Output the [X, Y] coordinate of the center of the cell containing the given text.  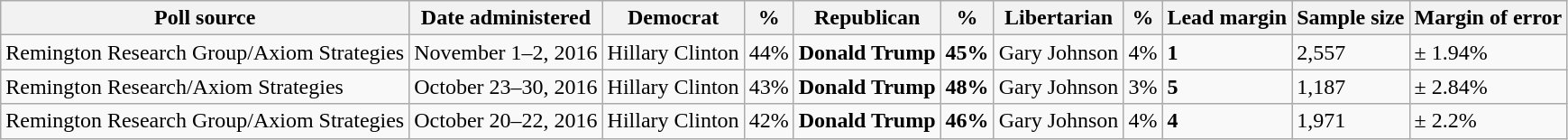
43% [768, 87]
October 20–22, 2016 [506, 121]
Poll source [206, 18]
1 [1227, 52]
1,187 [1351, 87]
4 [1227, 121]
5 [1227, 87]
Republican [867, 18]
November 1–2, 2016 [506, 52]
Sample size [1351, 18]
Lead margin [1227, 18]
± 2.84% [1488, 87]
42% [768, 121]
± 1.94% [1488, 52]
45% [967, 52]
Libertarian [1059, 18]
44% [768, 52]
Democrat [673, 18]
± 2.2% [1488, 121]
1,971 [1351, 121]
46% [967, 121]
Margin of error [1488, 18]
48% [967, 87]
2,557 [1351, 52]
Date administered [506, 18]
Remington Research/Axiom Strategies [206, 87]
October 23–30, 2016 [506, 87]
3% [1143, 87]
